Detect which cell encompasses the target text, then output its (x, y) center coordinate. 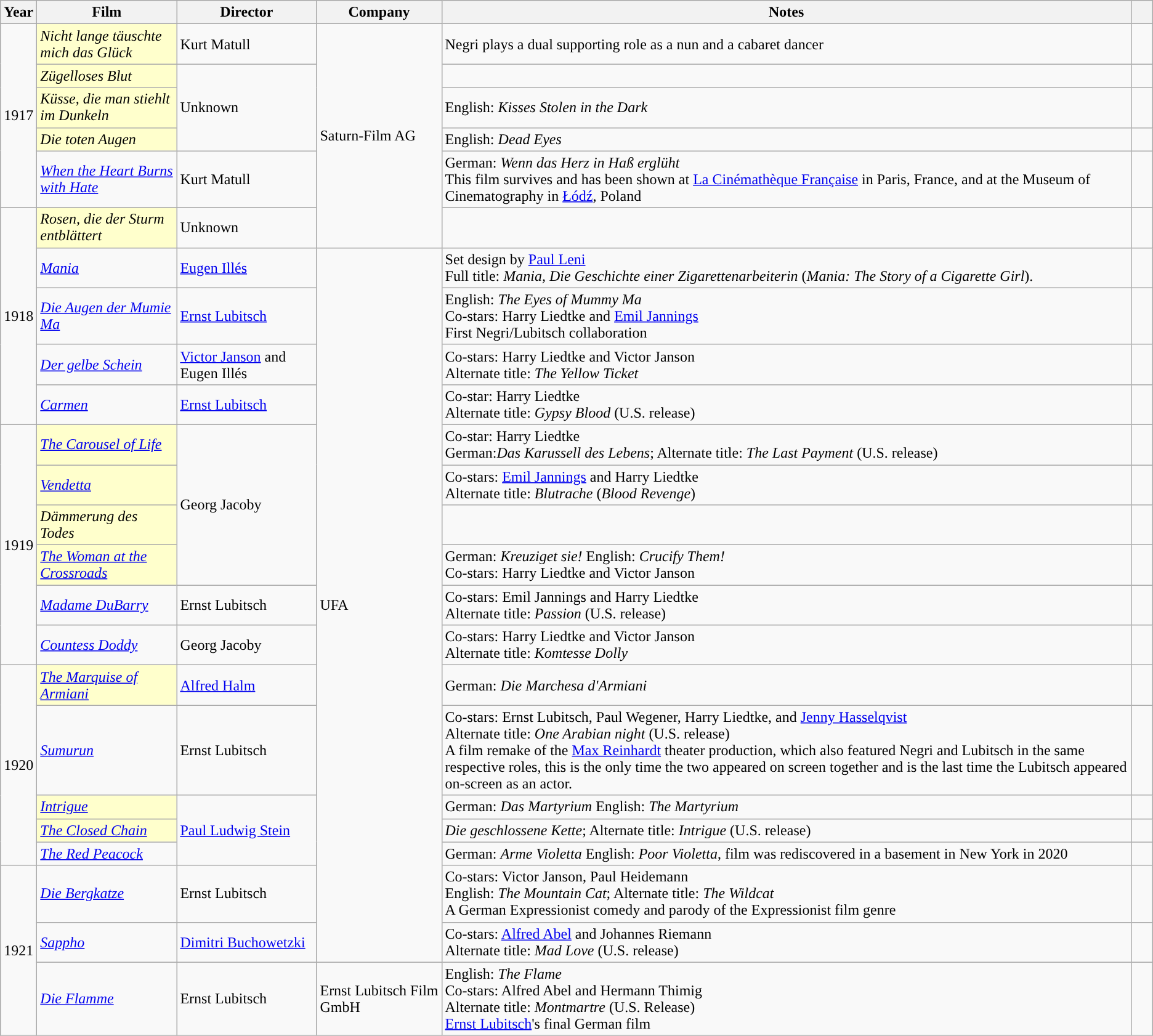
When the Heart Burns with Hate (107, 179)
Carmen (107, 404)
The Closed Chain (107, 830)
Director (246, 12)
The Carousel of Life (107, 445)
Co-stars: Emil Jannings and Harry LiedtkeAlternate title: Blutrache (Blood Revenge) (786, 484)
UFA (379, 605)
1921 (18, 950)
Eugen Illés (246, 267)
Dämmerung des Todes (107, 525)
German: Arme Violetta English: Poor Violetta, film was rediscovered in a basement in New York in 2020 (786, 854)
Der gelbe Schein (107, 365)
Company (379, 12)
English: The FlameCo-stars: Alfred Abel and Hermann ThimigAlternate title: Montmartre (U.S. Release)Ernst Lubitsch's final German film (786, 999)
1919 (18, 544)
Alfred Halm (246, 685)
Co-stars: Harry Liedtke and Victor JansonAlternate title: The Yellow Ticket (786, 365)
Nicht lange täuschte mich das Glück (107, 44)
The Marquise of Armiani (107, 685)
Sappho (107, 942)
Sumurun (107, 750)
Saturn-Film AG (379, 136)
English: Dead Eyes (786, 139)
Die Augen der Mumie Ma (107, 316)
Vendetta (107, 484)
Ernst Lubitsch Film GmbH (379, 999)
The Red Peacock (107, 854)
Intrigue (107, 807)
Set design by Paul LeniFull title: Mania, Die Geschichte einer Zigarettenarbeiterin (Mania: The Story of a Cigarette Girl). (786, 267)
Film (107, 12)
Co-star: Harry LiedtkeGerman:Das Karussell des Lebens; Alternate title: The Last Payment (U.S. release) (786, 445)
Negri plays a dual supporting role as a nun and a cabaret dancer (786, 44)
Year (18, 12)
Die toten Augen (107, 139)
English: The Eyes of Mummy MaCo-stars: Harry Liedtke and Emil JanningsFirst Negri/Lubitsch collaboration (786, 316)
Dimitri Buchowetzki (246, 942)
Co-stars: Harry Liedtke and Victor JansonAlternate title: Komtesse Dolly (786, 645)
The Woman at the Crossroads (107, 565)
German: Kreuziget sie! English: Crucify Them!Co-stars: Harry Liedtke and Victor Janson (786, 565)
Notes (786, 12)
German: Das Martyrium English: The Martyrium (786, 807)
1920 (18, 765)
1918 (18, 316)
Die Flamme (107, 999)
1917 (18, 116)
Madame DuBarry (107, 605)
Countess Doddy (107, 645)
Co-stars: Alfred Abel and Johannes RiemannAlternate title: Mad Love (U.S. release) (786, 942)
Mania (107, 267)
Zügelloses Blut (107, 76)
Co-star: Harry LiedtkeAlternate title: Gypsy Blood (U.S. release) (786, 404)
Die Bergkatze (107, 894)
Paul Ludwig Stein (246, 830)
English: Kisses Stolen in the Dark (786, 107)
Victor Janson and Eugen Illés (246, 365)
German: Die Marchesa d'Armiani (786, 685)
Küsse, die man stiehlt im Dunkeln (107, 107)
Co-stars: Emil Jannings and Harry LiedtkeAlternate title: Passion (U.S. release) (786, 605)
Rosen, die der Sturm entblättert (107, 228)
Die geschlossene Kette; Alternate title: Intrigue (U.S. release) (786, 830)
